Search for the cell housing the specified text and yield its [x, y] center coordinate. 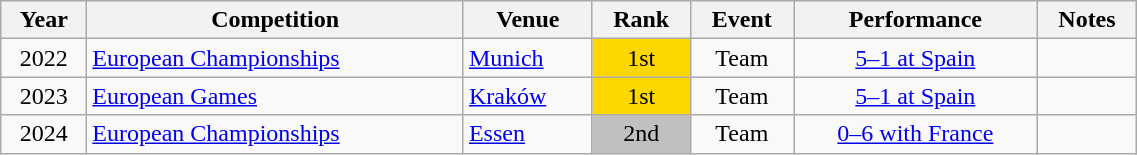
Venue [528, 20]
Essen [528, 134]
Event [742, 20]
Performance [916, 20]
Competition [276, 20]
2022 [44, 58]
Year [44, 20]
2024 [44, 134]
Rank [641, 20]
Kraków [528, 96]
0–6 with France [916, 134]
2nd [641, 134]
Munich [528, 58]
Notes [1087, 20]
2023 [44, 96]
European Games [276, 96]
